Locate the cell with the specified text and output its [X, Y] center coordinate. 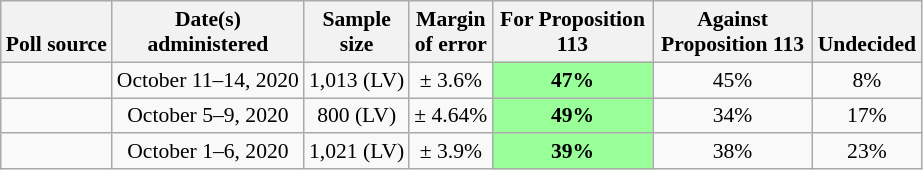
± 3.9% [450, 152]
Marginof error [450, 32]
34% [733, 116]
Against Proposition 113 [733, 32]
17% [867, 116]
1,021 (LV) [356, 152]
39% [572, 152]
38% [733, 152]
± 4.64% [450, 116]
47% [572, 80]
800 (LV) [356, 116]
October 1–6, 2020 [208, 152]
45% [733, 80]
23% [867, 152]
October 11–14, 2020 [208, 80]
Samplesize [356, 32]
Poll source [56, 32]
1,013 (LV) [356, 80]
October 5–9, 2020 [208, 116]
Date(s)administered [208, 32]
8% [867, 80]
± 3.6% [450, 80]
For Proposition 113 [572, 32]
Undecided [867, 32]
49% [572, 116]
